Extract the (x, y) coordinate from the center of the cell holding the provided text.  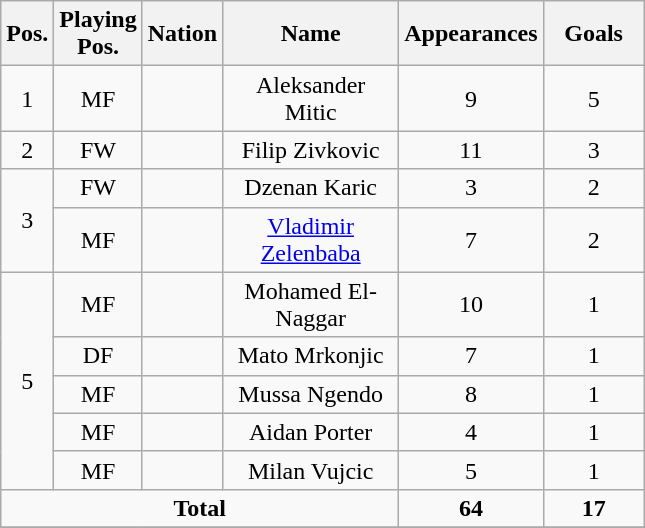
4 (471, 432)
17 (594, 508)
Mussa Ngendo (311, 394)
Dzenan Karic (311, 188)
Goals (594, 34)
Aidan Porter (311, 432)
9 (471, 98)
Playing Pos. (98, 34)
Milan Vujcic (311, 470)
Mohamed El-Naggar (311, 304)
Filip Zivkovic (311, 150)
8 (471, 394)
Pos. (28, 34)
DF (98, 356)
Aleksander Mitic (311, 98)
Vladimir Zelenbaba (311, 240)
Mato Mrkonjic (311, 356)
64 (471, 508)
10 (471, 304)
Name (311, 34)
Appearances (471, 34)
Nation (182, 34)
Total (200, 508)
11 (471, 150)
